Return the [X, Y] coordinate for the center point of the cell that contains the specified text.  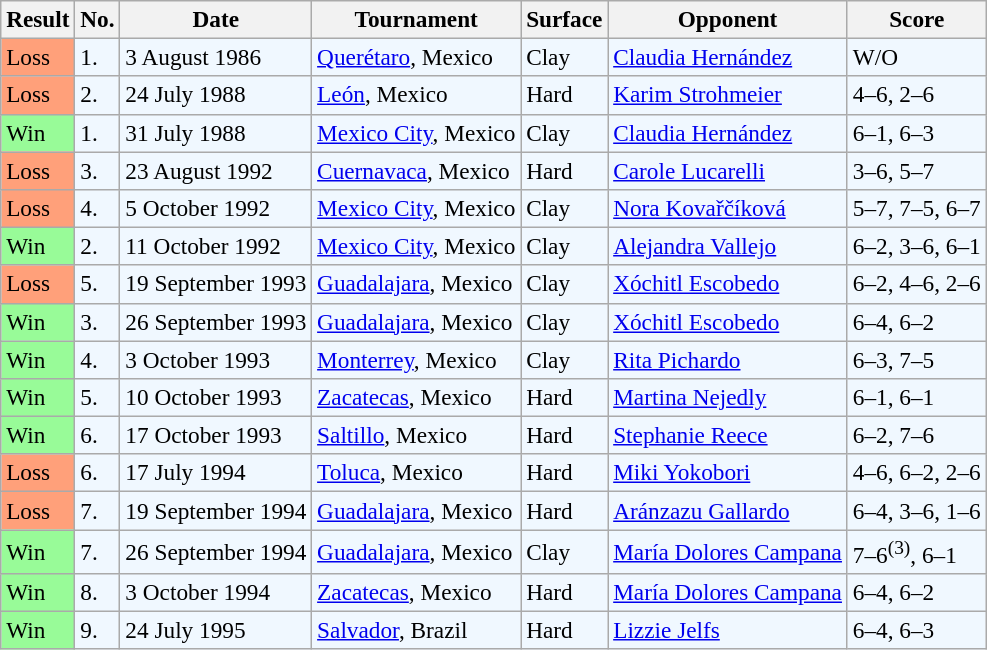
Alejandra Vallejo [728, 246]
Score [916, 19]
8. [98, 592]
Miki Yokobori [728, 473]
W/O [916, 57]
4–6, 6–2, 2–6 [916, 473]
11 October 1992 [216, 246]
Nora Kovařčíková [728, 208]
3 October 1994 [216, 592]
Salvador, Brazil [416, 630]
6–1, 6–3 [916, 133]
Date [216, 19]
31 July 1988 [216, 133]
6–2, 4–6, 2–6 [916, 284]
Saltillo, Mexico [416, 435]
Opponent [728, 19]
No. [98, 19]
Lizzie Jelfs [728, 630]
7–6(3), 6–1 [916, 551]
Tournament [416, 19]
6–4, 3–6, 1–6 [916, 510]
9. [98, 630]
6–2, 7–6 [916, 435]
3 August 1986 [216, 57]
Querétaro, Mexico [416, 57]
6–3, 7–5 [916, 359]
19 September 1993 [216, 284]
17 July 1994 [216, 473]
Aránzazu Gallardo [728, 510]
Result [38, 19]
10 October 1993 [216, 397]
26 September 1993 [216, 322]
6–2, 3–6, 6–1 [916, 246]
3 October 1993 [216, 359]
Surface [564, 19]
Martina Nejedly [728, 397]
Rita Pichardo [728, 359]
León, Mexico [416, 95]
Carole Lucarelli [728, 170]
6–1, 6–1 [916, 397]
24 July 1988 [216, 95]
Cuernavaca, Mexico [416, 170]
Monterrey, Mexico [416, 359]
24 July 1995 [216, 630]
5–7, 7–5, 6–7 [916, 208]
3–6, 5–7 [916, 170]
19 September 1994 [216, 510]
Stephanie Reece [728, 435]
4–6, 2–6 [916, 95]
6–4, 6–3 [916, 630]
5 October 1992 [216, 208]
23 August 1992 [216, 170]
17 October 1993 [216, 435]
Toluca, Mexico [416, 473]
Karim Strohmeier [728, 95]
26 September 1994 [216, 551]
